Identify which cell holds the provided text, then report its (x, y) central coordinate. 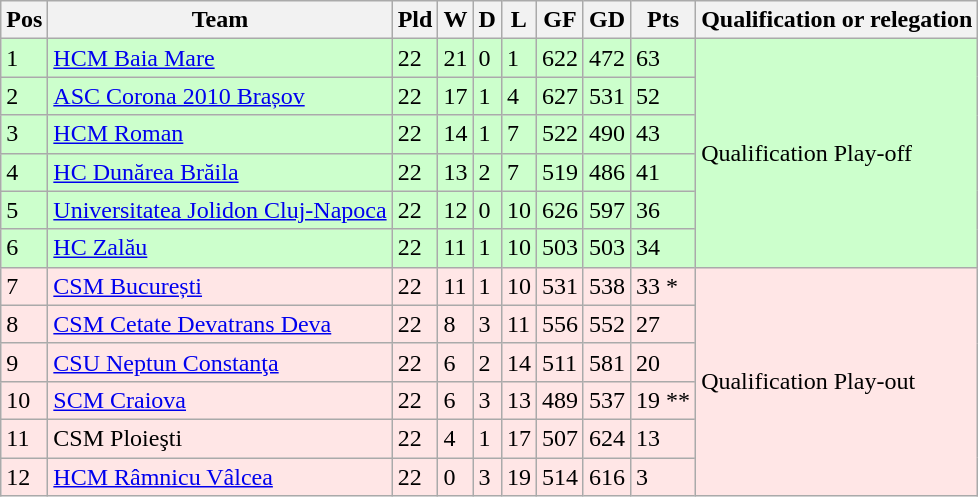
486 (606, 172)
43 (664, 134)
ASC Corona 2010 Brașov (220, 96)
41 (664, 172)
Qualification Play-out (837, 381)
Pos (24, 20)
490 (606, 134)
556 (560, 324)
511 (560, 362)
622 (560, 58)
W (456, 20)
507 (560, 438)
36 (664, 210)
519 (560, 172)
537 (606, 400)
19 (518, 477)
489 (560, 400)
538 (606, 286)
CSM Ploieşti (220, 438)
Pld (415, 20)
597 (606, 210)
581 (606, 362)
27 (664, 324)
GF (560, 20)
Pts (664, 20)
Universitatea Jolidon Cluj-Napoca (220, 210)
D (487, 20)
GD (606, 20)
Team (220, 20)
19 ** (664, 400)
Qualification or relegation (837, 20)
HCM Râmnicu Vâlcea (220, 477)
624 (606, 438)
522 (560, 134)
52 (664, 96)
5 (24, 210)
9 (24, 362)
552 (606, 324)
20 (664, 362)
HCM Roman (220, 134)
616 (606, 477)
63 (664, 58)
HC Dunărea Brăila (220, 172)
514 (560, 477)
CSM București (220, 286)
SCM Craiova (220, 400)
HC Zalău (220, 248)
21 (456, 58)
CSM Cetate Devatrans Deva (220, 324)
626 (560, 210)
34 (664, 248)
627 (560, 96)
L (518, 20)
HCM Baia Mare (220, 58)
472 (606, 58)
Qualification Play-off (837, 153)
CSU Neptun Constanţa (220, 362)
33 * (664, 286)
